Identify which cell holds the provided text, then report its (X, Y) central coordinate. 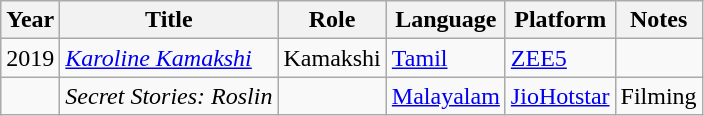
Secret Stories: Roslin (169, 96)
Title (169, 20)
Karoline Kamakshi (169, 58)
Platform (560, 20)
Role (332, 20)
Year (30, 20)
Language (446, 20)
Malayalam (446, 96)
JioHotstar (560, 96)
Notes (658, 20)
2019 (30, 58)
Kamakshi (332, 58)
Tamil (446, 58)
ZEE5 (560, 58)
Filming (658, 96)
